Scan for the cell matching the given text and deliver its [x, y] coordinate at center. 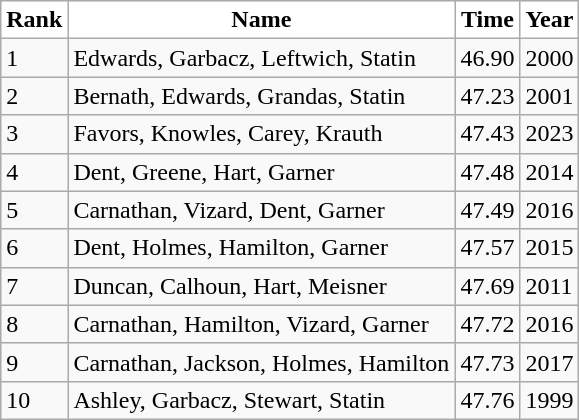
Rank [34, 20]
2015 [550, 248]
47.23 [488, 96]
2 [34, 96]
2011 [550, 286]
Ashley, Garbacz, Stewart, Statin [262, 400]
Edwards, Garbacz, Leftwich, Statin [262, 58]
2001 [550, 96]
Time [488, 20]
47.43 [488, 134]
47.73 [488, 362]
47.72 [488, 324]
Favors, Knowles, Carey, Krauth [262, 134]
Carnathan, Hamilton, Vizard, Garner [262, 324]
3 [34, 134]
10 [34, 400]
4 [34, 172]
2017 [550, 362]
2023 [550, 134]
7 [34, 286]
47.76 [488, 400]
2000 [550, 58]
6 [34, 248]
47.57 [488, 248]
5 [34, 210]
1 [34, 58]
Dent, Holmes, Hamilton, Garner [262, 248]
47.49 [488, 210]
47.48 [488, 172]
Duncan, Calhoun, Hart, Meisner [262, 286]
1999 [550, 400]
Year [550, 20]
Name [262, 20]
Bernath, Edwards, Grandas, Statin [262, 96]
2014 [550, 172]
46.90 [488, 58]
47.69 [488, 286]
Dent, Greene, Hart, Garner [262, 172]
9 [34, 362]
8 [34, 324]
Carnathan, Jackson, Holmes, Hamilton [262, 362]
Carnathan, Vizard, Dent, Garner [262, 210]
